Extract the (x, y) coordinate from the center of the cell holding the provided text.  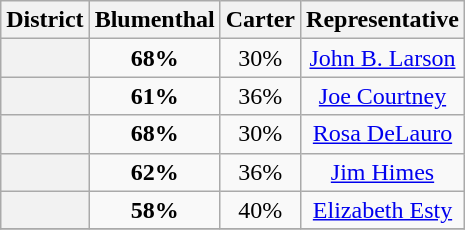
Representative (383, 20)
Carter (260, 20)
John B. Larson (383, 58)
61% (154, 96)
62% (154, 172)
40% (260, 210)
Blumenthal (154, 20)
58% (154, 210)
Jim Himes (383, 172)
District (45, 20)
Elizabeth Esty (383, 210)
Rosa DeLauro (383, 134)
Joe Courtney (383, 96)
